Determine the [X, Y] coordinate at the center of the cell enclosing the given text.  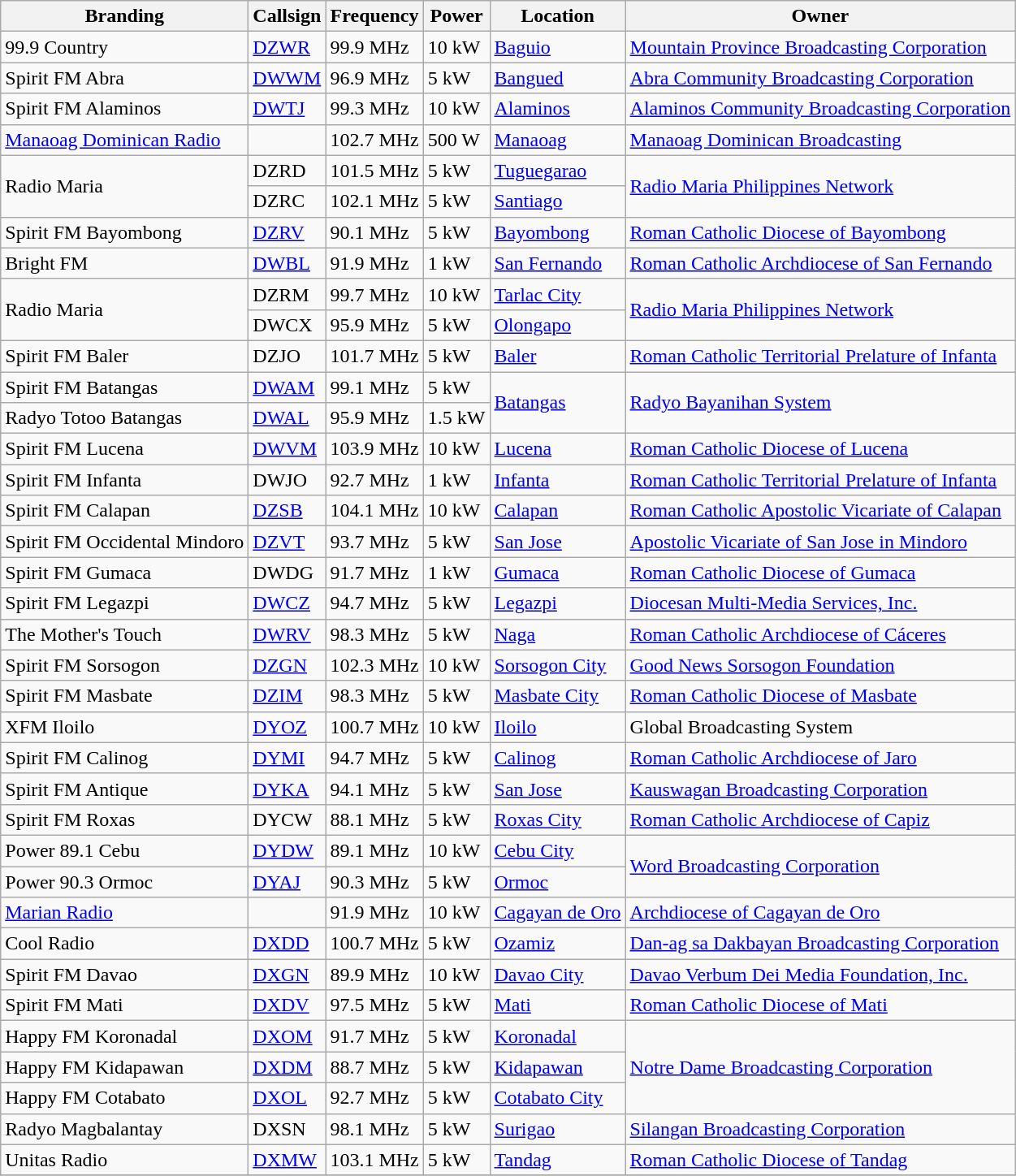
Spirit FM Calinog [125, 758]
DZVT [288, 542]
Tuguegarao [557, 171]
102.3 MHz [374, 665]
Spirit FM Alaminos [125, 109]
San Fernando [557, 263]
Naga [557, 634]
Davao Verbum Dei Media Foundation, Inc. [820, 975]
Spirit FM Gumaca [125, 573]
Spirit FM Legazpi [125, 603]
Lucena [557, 449]
DWWM [288, 78]
Word Broadcasting Corporation [820, 866]
500 W [456, 140]
Surigao [557, 1129]
96.9 MHz [374, 78]
Radyo Totoo Batangas [125, 418]
DXGN [288, 975]
Good News Sorsogon Foundation [820, 665]
Roman Catholic Archdiocese of Jaro [820, 758]
98.1 MHz [374, 1129]
101.5 MHz [374, 171]
DXOM [288, 1036]
Spirit FM Lucena [125, 449]
Baguio [557, 47]
DZSB [288, 511]
Radyo Bayanihan System [820, 403]
Cagayan de Oro [557, 913]
DWRV [288, 634]
Batangas [557, 403]
Spirit FM Roxas [125, 819]
Global Broadcasting System [820, 727]
Frequency [374, 16]
DYMI [288, 758]
Kauswagan Broadcasting Corporation [820, 789]
DYCW [288, 819]
Tandag [557, 1160]
DZRD [288, 171]
97.5 MHz [374, 1005]
Marian Radio [125, 913]
Alaminos [557, 109]
Baler [557, 356]
Spirit FM Davao [125, 975]
94.1 MHz [374, 789]
Mountain Province Broadcasting Corporation [820, 47]
Cebu City [557, 850]
Ormoc [557, 881]
Spirit FM Infanta [125, 480]
Roxas City [557, 819]
DXOL [288, 1098]
Spirit FM Baler [125, 356]
Cotabato City [557, 1098]
Roman Catholic Diocese of Lucena [820, 449]
Sorsogon City [557, 665]
Kidapawan [557, 1067]
Branding [125, 16]
Roman Catholic Diocese of Gumaca [820, 573]
101.7 MHz [374, 356]
Abra Community Broadcasting Corporation [820, 78]
Power 89.1 Cebu [125, 850]
DWCX [288, 325]
Ozamiz [557, 944]
Spirit FM Masbate [125, 696]
Bayombong [557, 232]
DXDV [288, 1005]
Olongapo [557, 325]
DWCZ [288, 603]
Roman Catholic Archdiocese of San Fernando [820, 263]
DYKA [288, 789]
Power 90.3 Ormoc [125, 881]
Roman Catholic Apostolic Vicariate of Calapan [820, 511]
Manaoag Dominican Radio [125, 140]
DWBL [288, 263]
102.7 MHz [374, 140]
DZRC [288, 201]
90.3 MHz [374, 881]
Power [456, 16]
Spirit FM Sorsogon [125, 665]
Cool Radio [125, 944]
DWVM [288, 449]
Roman Catholic Diocese of Masbate [820, 696]
Happy FM Koronadal [125, 1036]
Bangued [557, 78]
Happy FM Kidapawan [125, 1067]
DZIM [288, 696]
Unitas Radio [125, 1160]
Spirit FM Abra [125, 78]
103.9 MHz [374, 449]
Davao City [557, 975]
Diocesan Multi-Media Services, Inc. [820, 603]
DYDW [288, 850]
Spirit FM Occidental Mindoro [125, 542]
Iloilo [557, 727]
99.1 MHz [374, 387]
Manaoag Dominican Broadcasting [820, 140]
Apostolic Vicariate of San Jose in Mindoro [820, 542]
Radyo Magbalantay [125, 1129]
DZRM [288, 294]
Calinog [557, 758]
104.1 MHz [374, 511]
Spirit FM Bayombong [125, 232]
Tarlac City [557, 294]
DWDG [288, 573]
The Mother's Touch [125, 634]
Bright FM [125, 263]
89.1 MHz [374, 850]
88.1 MHz [374, 819]
XFM Iloilo [125, 727]
Callsign [288, 16]
Koronadal [557, 1036]
Archdiocese of Cagayan de Oro [820, 913]
Masbate City [557, 696]
DXDM [288, 1067]
89.9 MHz [374, 975]
Roman Catholic Diocese of Mati [820, 1005]
Spirit FM Batangas [125, 387]
DWAL [288, 418]
Alaminos Community Broadcasting Corporation [820, 109]
99.3 MHz [374, 109]
DWJO [288, 480]
DZRV [288, 232]
Roman Catholic Diocese of Bayombong [820, 232]
Spirit FM Calapan [125, 511]
99.9 Country [125, 47]
Manaoag [557, 140]
Spirit FM Antique [125, 789]
Calapan [557, 511]
DYOZ [288, 727]
Owner [820, 16]
DXMW [288, 1160]
Gumaca [557, 573]
DXSN [288, 1129]
Spirit FM Mati [125, 1005]
102.1 MHz [374, 201]
DZWR [288, 47]
Notre Dame Broadcasting Corporation [820, 1067]
Happy FM Cotabato [125, 1098]
99.9 MHz [374, 47]
DWAM [288, 387]
DYAJ [288, 881]
Location [557, 16]
1.5 kW [456, 418]
Infanta [557, 480]
88.7 MHz [374, 1067]
93.7 MHz [374, 542]
Santiago [557, 201]
Legazpi [557, 603]
DZGN [288, 665]
90.1 MHz [374, 232]
103.1 MHz [374, 1160]
DZJO [288, 356]
Dan-ag sa Dakbayan Broadcasting Corporation [820, 944]
99.7 MHz [374, 294]
Roman Catholic Diocese of Tandag [820, 1160]
Mati [557, 1005]
Roman Catholic Archdiocese of Cáceres [820, 634]
DXDD [288, 944]
Roman Catholic Archdiocese of Capiz [820, 819]
DWTJ [288, 109]
Silangan Broadcasting Corporation [820, 1129]
